From the cell containing the given text, extract its center point as (x, y) coordinate. 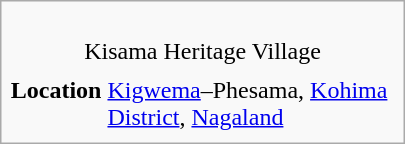
Location (56, 104)
Kisama Heritage Village (202, 38)
Kigwema–Phesama, Kohima District, Nagaland (251, 104)
